Pinpoint the cell where the given text exists, returning its [x, y] midpoint coordinate. 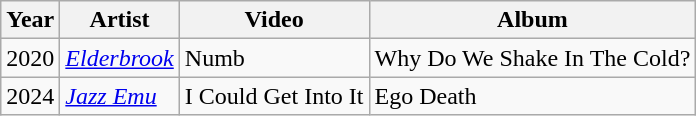
Year [30, 20]
Elderbrook [120, 58]
Ego Death [532, 96]
I Could Get Into It [274, 96]
2020 [30, 58]
Artist [120, 20]
Jazz Emu [120, 96]
2024 [30, 96]
Why Do We Shake In The Cold? [532, 58]
Video [274, 20]
Album [532, 20]
Numb [274, 58]
